Determine the [x, y] coordinate at the center of the cell enclosing the given text.  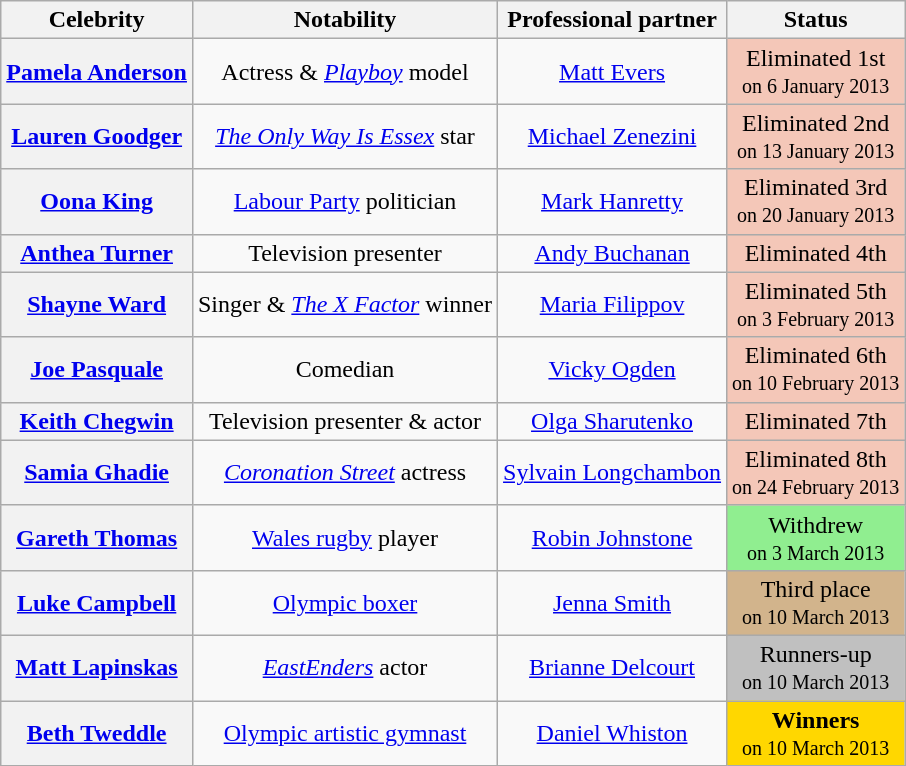
Television presenter & actor [344, 421]
Labour Party politician [344, 202]
Michael Zenezini [612, 136]
Samia Ghadie [97, 472]
Olga Sharutenko [612, 421]
Eliminated 5thon 3 February 2013 [816, 304]
Olympic boxer [344, 602]
Lauren Goodger [97, 136]
Withdrewon 3 March 2013 [816, 538]
Notability [344, 20]
Jenna Smith [612, 602]
Gareth Thomas [97, 538]
Eliminated 4th [816, 253]
Mark Hanretty [612, 202]
Wales rugby player [344, 538]
Eliminated 1ston 6 January 2013 [816, 72]
Joe Pasquale [97, 370]
Eliminated 2ndon 13 January 2013 [816, 136]
Robin Johnstone [612, 538]
Brianne Delcourt [612, 668]
Eliminated 8thon 24 February 2013 [816, 472]
Status [816, 20]
Television presenter [344, 253]
Beth Tweddle [97, 732]
Actress & Playboy model [344, 72]
Pamela Anderson [97, 72]
Coronation Street actress [344, 472]
Vicky Ogden [612, 370]
Anthea Turner [97, 253]
Sylvain Longchambon [612, 472]
Professional partner [612, 20]
Luke Campbell [97, 602]
Andy Buchanan [612, 253]
Oona King [97, 202]
Shayne Ward [97, 304]
Matt Evers [612, 72]
EastEnders actor [344, 668]
Keith Chegwin [97, 421]
Singer & The X Factor winner [344, 304]
Eliminated 7th [816, 421]
Celebrity [97, 20]
Olympic artistic gymnast [344, 732]
Winners on 10 March 2013 [816, 732]
Matt Lapinskas [97, 668]
Runners-up on 10 March 2013 [816, 668]
Eliminated 6thon 10 February 2013 [816, 370]
Maria Filippov [612, 304]
The Only Way Is Essex star [344, 136]
Eliminated 3rdon 20 January 2013 [816, 202]
Third placeon 10 March 2013 [816, 602]
Daniel Whiston [612, 732]
Comedian [344, 370]
